Determine the (X, Y) coordinate at the center of the cell enclosing the given text.  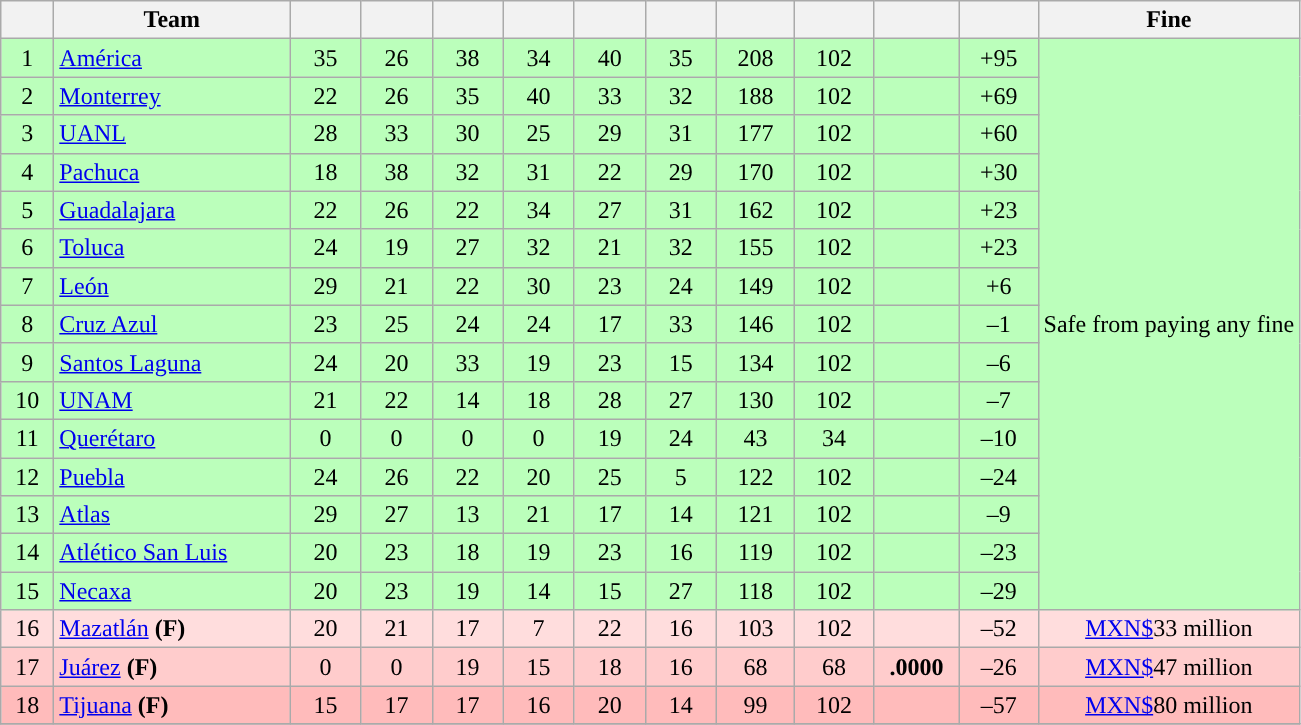
–9 (998, 515)
–7 (998, 400)
119 (756, 553)
Pachuca (172, 172)
–24 (998, 477)
Necaxa (172, 591)
–23 (998, 553)
149 (756, 286)
134 (756, 362)
Mazatlán (F) (172, 629)
Safe from paying any fine (1169, 324)
12 (28, 477)
122 (756, 477)
–57 (998, 705)
+30 (998, 172)
+60 (998, 134)
Toluca (172, 248)
10 (28, 400)
–6 (998, 362)
188 (756, 96)
6 (28, 248)
11 (28, 438)
121 (756, 515)
MXN$33 million (1169, 629)
146 (756, 324)
+69 (998, 96)
UNAM (172, 400)
Guadalajara (172, 210)
Atlético San Luis (172, 553)
Puebla (172, 477)
–29 (998, 591)
Atlas (172, 515)
–10 (998, 438)
–26 (998, 667)
208 (756, 58)
Fine (1169, 20)
3 (28, 134)
–52 (998, 629)
118 (756, 591)
155 (756, 248)
Tijuana (F) (172, 705)
León (172, 286)
UANL (172, 134)
162 (756, 210)
177 (756, 134)
8 (28, 324)
Santos Laguna (172, 362)
2 (28, 96)
MXN$80 million (1169, 705)
+6 (998, 286)
MXN$47 million (1169, 667)
170 (756, 172)
.0000 (916, 667)
Querétaro (172, 438)
Monterrey (172, 96)
43 (756, 438)
Team (172, 20)
4 (28, 172)
1 (28, 58)
América (172, 58)
Juárez (F) (172, 667)
+95 (998, 58)
130 (756, 400)
9 (28, 362)
99 (756, 705)
103 (756, 629)
Cruz Azul (172, 324)
–1 (998, 324)
